Return the [X, Y] coordinate for the center point of the cell that contains the specified text.  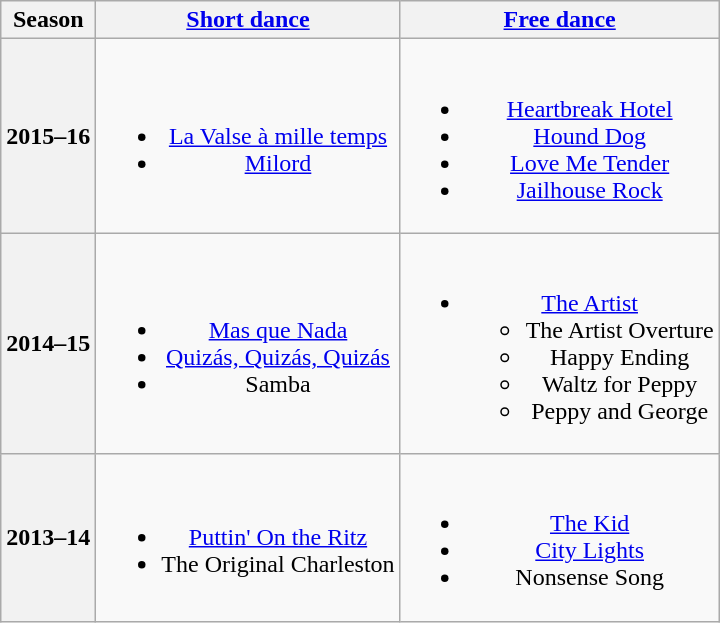
Mas que Nada Quizás, Quizás, Quizás Samba [248, 344]
Short dance [248, 20]
Season [48, 20]
The Artist The Artist OvertureHappy EndingWaltz for PeppyPeppy and George [560, 344]
2013–14 [48, 538]
La Valse à mille temps Milord [248, 136]
Puttin' On the Ritz The Original Charleston [248, 538]
Heartbreak HotelHound DogLove Me TenderJailhouse Rock [560, 136]
2014–15 [48, 344]
2015–16 [48, 136]
Free dance [560, 20]
The Kid City Lights Nonsense Song [560, 538]
